Return (X, Y) of the center of cell containing provided text 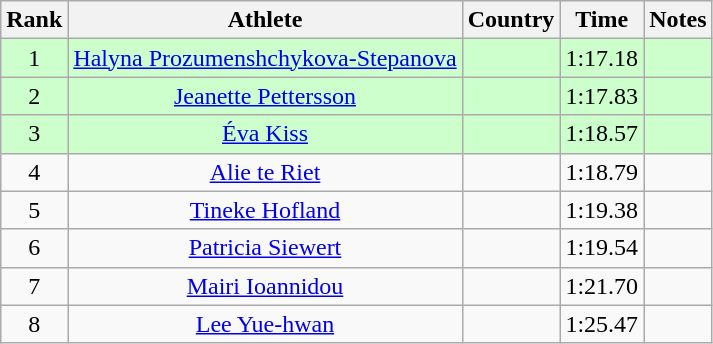
Halyna Prozumenshchykova-Stepanova (265, 58)
6 (34, 248)
Notes (678, 20)
Éva Kiss (265, 134)
Country (511, 20)
Athlete (265, 20)
Rank (34, 20)
1:18.79 (602, 172)
1:18.57 (602, 134)
Tineke Hofland (265, 210)
Lee Yue-hwan (265, 324)
1:17.83 (602, 96)
1:17.18 (602, 58)
1:25.47 (602, 324)
8 (34, 324)
1 (34, 58)
Alie te Riet (265, 172)
1:21.70 (602, 286)
Patricia Siewert (265, 248)
1:19.38 (602, 210)
Jeanette Pettersson (265, 96)
2 (34, 96)
7 (34, 286)
3 (34, 134)
Time (602, 20)
4 (34, 172)
5 (34, 210)
Mairi Ioannidou (265, 286)
1:19.54 (602, 248)
